Search for the cell housing the specified text and yield its (x, y) center coordinate. 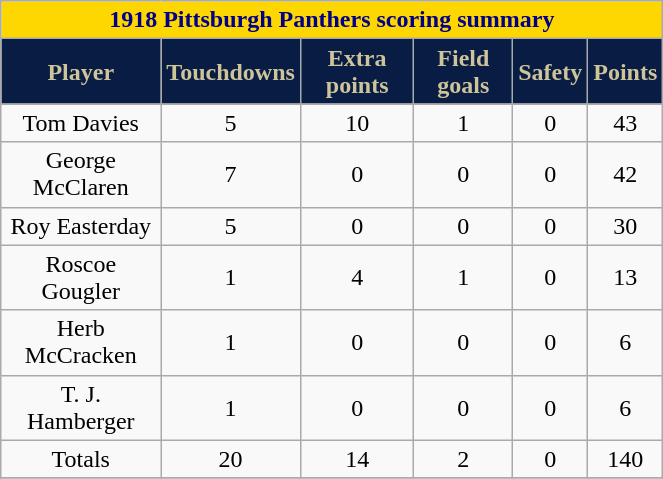
Tom Davies (81, 123)
Player (81, 72)
140 (626, 459)
2 (464, 459)
43 (626, 123)
7 (231, 174)
14 (357, 459)
20 (231, 459)
George McClaren (81, 174)
Herb McCracken (81, 342)
30 (626, 226)
1918 Pittsburgh Panthers scoring summary (332, 20)
Totals (81, 459)
10 (357, 123)
Touchdowns (231, 72)
Safety (550, 72)
13 (626, 278)
Roscoe Gougler (81, 278)
Roy Easterday (81, 226)
T. J. Hamberger (81, 408)
Extra points (357, 72)
Field goals (464, 72)
42 (626, 174)
Points (626, 72)
4 (357, 278)
